Identify which cell holds the provided text, then report its [X, Y] central coordinate. 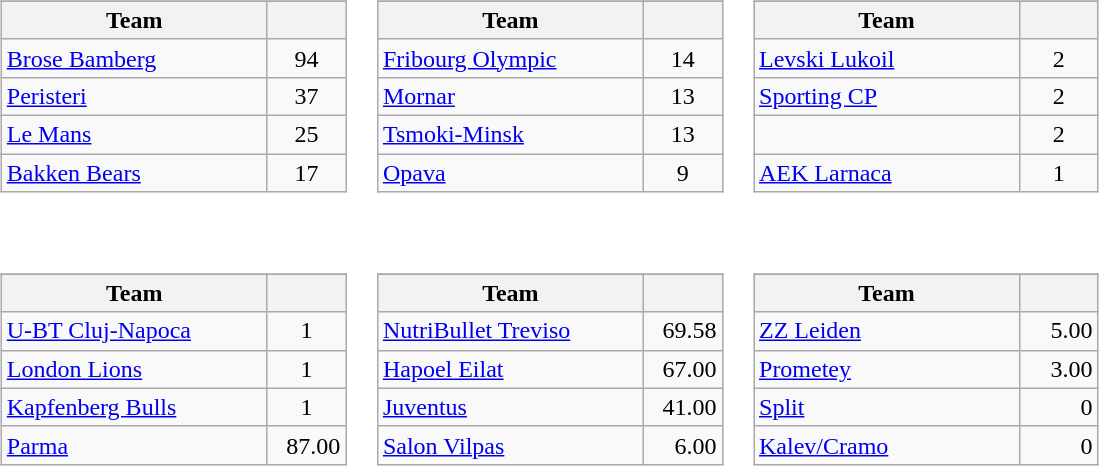
Hapoel Eilat [510, 369]
17 [306, 173]
NutriBullet Treviso [510, 331]
3.00 [1060, 369]
Parma [134, 445]
5.00 [1060, 331]
ZZ Leiden [887, 331]
25 [306, 134]
AEK Larnaca [887, 173]
14 [682, 58]
Peristeri [134, 96]
Split [887, 407]
Prometey [887, 369]
Tsmoki-Minsk [510, 134]
Sporting CP [887, 96]
67.00 [682, 369]
41.00 [682, 407]
6.00 [682, 445]
69.58 [682, 331]
Brose Bamberg [134, 58]
37 [306, 96]
9 [682, 173]
Juventus [510, 407]
Kapfenberg Bulls [134, 407]
Kalev/Cramo [887, 445]
Levski Lukoil [887, 58]
London Lions [134, 369]
Le Mans [134, 134]
87.00 [306, 445]
Opava [510, 173]
U-BT Cluj-Napoca [134, 331]
Mornar [510, 96]
Bakken Bears [134, 173]
94 [306, 58]
Salon Vilpas [510, 445]
Fribourg Olympic [510, 58]
